Capture the cell that displays the provided text and extract its (X, Y) central coordinate. 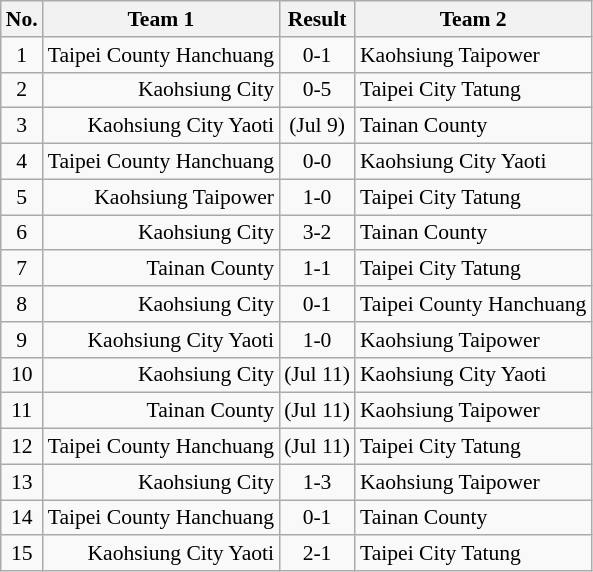
Result (317, 19)
15 (22, 554)
1-3 (317, 482)
12 (22, 447)
0-0 (317, 162)
(Jul 9) (317, 126)
1-1 (317, 269)
6 (22, 233)
2 (22, 90)
0-5 (317, 90)
11 (22, 411)
14 (22, 518)
3-2 (317, 233)
Team 1 (161, 19)
1 (22, 55)
Team 2 (473, 19)
9 (22, 340)
7 (22, 269)
8 (22, 304)
10 (22, 375)
13 (22, 482)
2-1 (317, 554)
4 (22, 162)
5 (22, 197)
3 (22, 126)
No. (22, 19)
